Find where the given text appears and provide that cell's center as (x, y) coordinate. 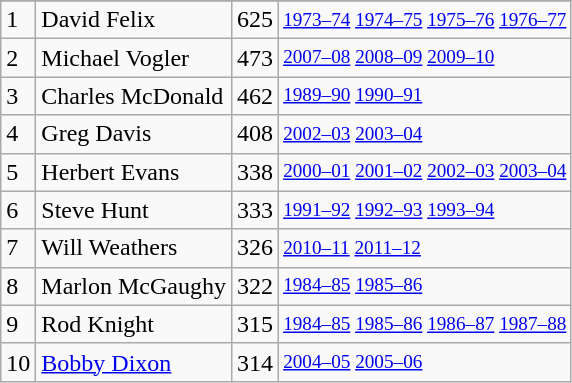
1989–90 1990–91 (425, 96)
338 (256, 172)
2007–08 2008–09 2009–10 (425, 58)
4 (18, 134)
6 (18, 210)
1984–85 1985–86 (425, 286)
2 (18, 58)
Steve Hunt (134, 210)
Bobby Dixon (134, 362)
473 (256, 58)
7 (18, 248)
Michael Vogler (134, 58)
2004–05 2005–06 (425, 362)
408 (256, 134)
2000–01 2001–02 2002–03 2003–04 (425, 172)
333 (256, 210)
2010–11 2011–12 (425, 248)
315 (256, 324)
5 (18, 172)
462 (256, 96)
322 (256, 286)
David Felix (134, 20)
1 (18, 20)
8 (18, 286)
Greg Davis (134, 134)
3 (18, 96)
Marlon McGaughy (134, 286)
10 (18, 362)
9 (18, 324)
Charles McDonald (134, 96)
2002–03 2003–04 (425, 134)
326 (256, 248)
314 (256, 362)
Rod Knight (134, 324)
1984–85 1985–86 1986–87 1987–88 (425, 324)
Herbert Evans (134, 172)
Will Weathers (134, 248)
625 (256, 20)
1991–92 1992–93 1993–94 (425, 210)
1973–74 1974–75 1975–76 1976–77 (425, 20)
